Output the [X, Y] coordinate of the center of the cell containing the given text.  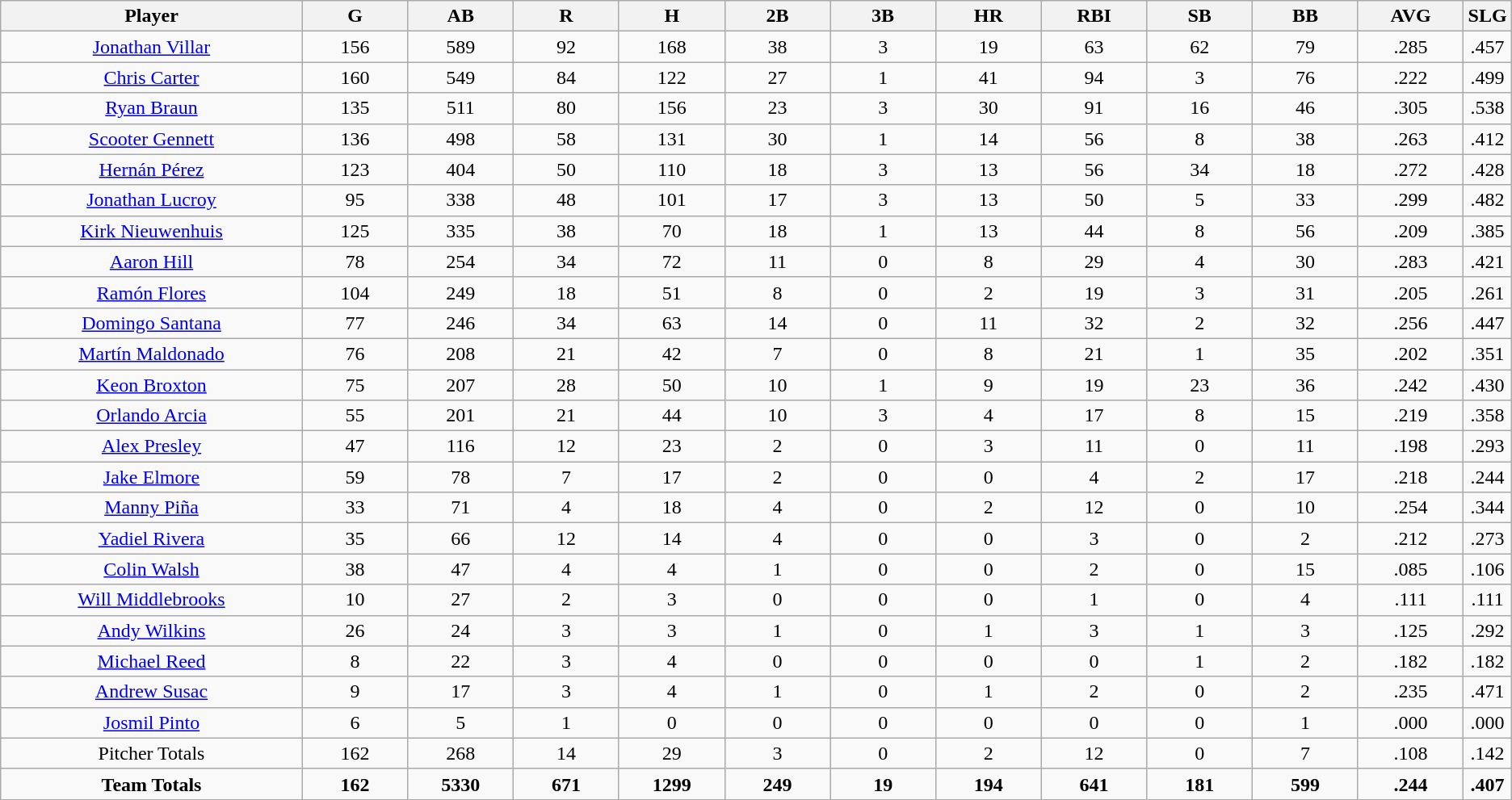
Team Totals [152, 784]
671 [567, 784]
SB [1200, 16]
1299 [672, 784]
268 [460, 753]
.212 [1410, 538]
.499 [1488, 77]
Scooter Gennett [152, 139]
BB [1305, 16]
549 [460, 77]
168 [672, 47]
3B [884, 16]
511 [460, 108]
Jonathan Lucroy [152, 200]
.261 [1488, 292]
.254 [1410, 508]
Orlando Arcia [152, 416]
160 [355, 77]
.242 [1410, 385]
95 [355, 200]
101 [672, 200]
181 [1200, 784]
.421 [1488, 262]
.106 [1488, 569]
36 [1305, 385]
59 [355, 477]
194 [989, 784]
Alex Presley [152, 446]
Jake Elmore [152, 477]
.482 [1488, 200]
79 [1305, 47]
338 [460, 200]
55 [355, 416]
92 [567, 47]
16 [1200, 108]
404 [460, 170]
62 [1200, 47]
28 [567, 385]
.538 [1488, 108]
41 [989, 77]
.125 [1410, 630]
48 [567, 200]
246 [460, 323]
116 [460, 446]
.198 [1410, 446]
84 [567, 77]
R [567, 16]
Andrew Susac [152, 692]
2B [777, 16]
24 [460, 630]
Ryan Braun [152, 108]
.351 [1488, 354]
HR [989, 16]
22 [460, 661]
94 [1094, 77]
Pitcher Totals [152, 753]
AB [460, 16]
Jonathan Villar [152, 47]
.447 [1488, 323]
.142 [1488, 753]
.407 [1488, 784]
.305 [1410, 108]
RBI [1094, 16]
51 [672, 292]
Chris Carter [152, 77]
131 [672, 139]
125 [355, 231]
641 [1094, 784]
75 [355, 385]
.471 [1488, 692]
.219 [1410, 416]
104 [355, 292]
70 [672, 231]
498 [460, 139]
H [672, 16]
.263 [1410, 139]
136 [355, 139]
Domingo Santana [152, 323]
208 [460, 354]
.256 [1410, 323]
.358 [1488, 416]
77 [355, 323]
335 [460, 231]
.292 [1488, 630]
6 [355, 723]
31 [1305, 292]
254 [460, 262]
201 [460, 416]
599 [1305, 784]
589 [460, 47]
80 [567, 108]
.235 [1410, 692]
.218 [1410, 477]
Hernán Pérez [152, 170]
42 [672, 354]
26 [355, 630]
.283 [1410, 262]
Player [152, 16]
.293 [1488, 446]
123 [355, 170]
.428 [1488, 170]
66 [460, 538]
G [355, 16]
Josmil Pinto [152, 723]
122 [672, 77]
Keon Broxton [152, 385]
.209 [1410, 231]
.222 [1410, 77]
.272 [1410, 170]
.344 [1488, 508]
Kirk Nieuwenhuis [152, 231]
Andy Wilkins [152, 630]
135 [355, 108]
.205 [1410, 292]
AVG [1410, 16]
91 [1094, 108]
Michael Reed [152, 661]
207 [460, 385]
Colin Walsh [152, 569]
.202 [1410, 354]
Aaron Hill [152, 262]
71 [460, 508]
.299 [1410, 200]
.273 [1488, 538]
.108 [1410, 753]
.457 [1488, 47]
5330 [460, 784]
.285 [1410, 47]
Martín Maldonado [152, 354]
72 [672, 262]
58 [567, 139]
.085 [1410, 569]
Manny Piña [152, 508]
.430 [1488, 385]
.385 [1488, 231]
46 [1305, 108]
.412 [1488, 139]
110 [672, 170]
SLG [1488, 16]
Ramón Flores [152, 292]
Will Middlebrooks [152, 600]
Yadiel Rivera [152, 538]
